Detect which cell encompasses the target text, then output its [x, y] center coordinate. 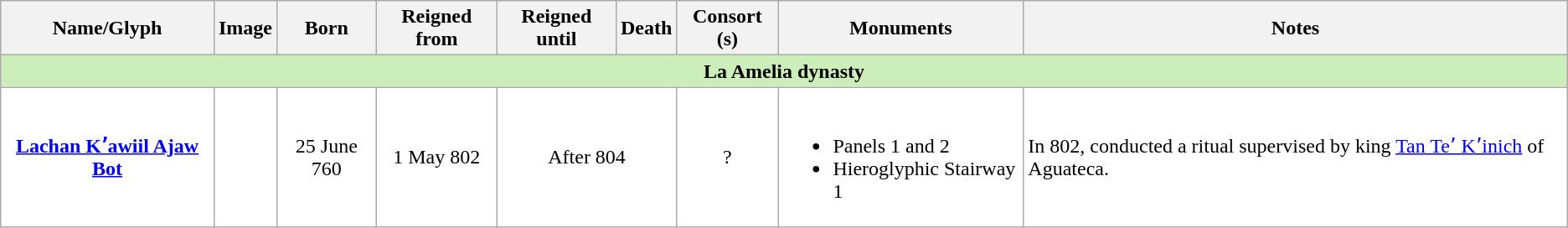
Consort (s) [727, 28]
La Amelia dynasty [784, 71]
25 June 760 [327, 158]
After 804 [586, 158]
Death [646, 28]
Monuments [901, 28]
Born [327, 28]
Reigned from [436, 28]
Notes [1295, 28]
Reigned until [556, 28]
? [727, 158]
Lachan Kʼawiil Ajaw Bot [107, 158]
Panels 1 and 2Hieroglyphic Stairway 1 [901, 158]
Name/Glyph [107, 28]
1 May 802 [436, 158]
Image [245, 28]
In 802, conducted a ritual supervised by king Tan Teʼ Kʼinich of Aguateca. [1295, 158]
